Identify which cell holds the provided text, then report its [x, y] central coordinate. 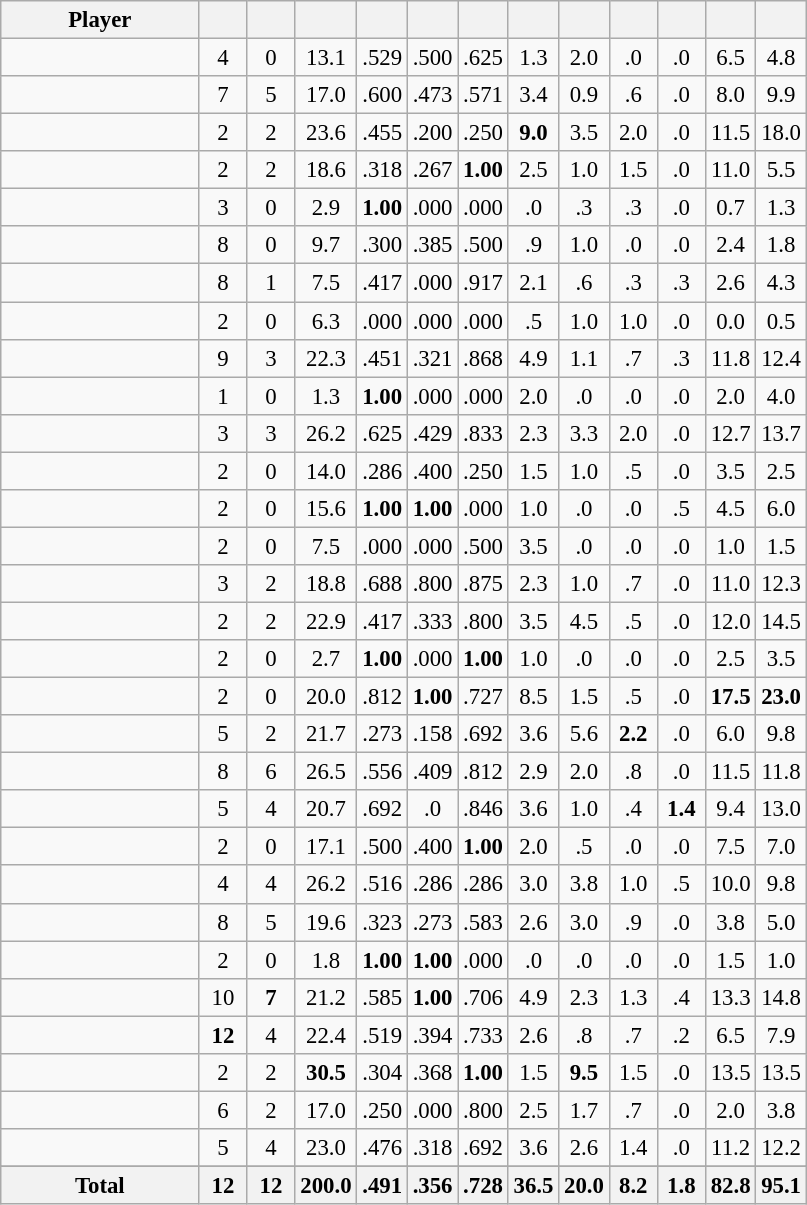
.455 [382, 133]
8.2 [633, 1185]
.333 [432, 621]
82.8 [730, 1185]
14.0 [326, 471]
.429 [432, 433]
0.0 [730, 321]
95.1 [781, 1185]
20.7 [326, 809]
13.1 [326, 58]
Player [100, 20]
.491 [382, 1185]
21.2 [326, 997]
0.7 [730, 208]
8.0 [730, 95]
5.5 [781, 170]
9.0 [533, 133]
.706 [483, 997]
17.1 [326, 847]
21.7 [326, 734]
.368 [432, 1073]
9.7 [326, 245]
1.1 [584, 358]
4.8 [781, 58]
18.0 [781, 133]
.476 [382, 1148]
22.4 [326, 1035]
22.3 [326, 358]
11.2 [730, 1148]
.158 [432, 734]
4.3 [781, 283]
.875 [483, 584]
.519 [382, 1035]
12.7 [730, 433]
5.6 [584, 734]
Total [100, 1185]
22.9 [326, 621]
.516 [382, 885]
23.6 [326, 133]
.321 [432, 358]
7.9 [781, 1035]
19.6 [326, 922]
2.4 [730, 245]
.728 [483, 1185]
36.5 [533, 1185]
.200 [432, 133]
9.5 [584, 1073]
.571 [483, 95]
14.8 [781, 997]
.585 [382, 997]
13.3 [730, 997]
18.8 [326, 584]
12.4 [781, 358]
26.5 [326, 772]
.356 [432, 1185]
.583 [483, 922]
12.2 [781, 1148]
.556 [382, 772]
10.0 [730, 885]
.394 [432, 1035]
30.5 [326, 1073]
.409 [432, 772]
17.5 [730, 697]
.688 [382, 584]
2.2 [633, 734]
.529 [382, 58]
.473 [432, 95]
.2 [681, 1035]
2.1 [533, 283]
.833 [483, 433]
200.0 [326, 1185]
8.5 [533, 697]
.846 [483, 809]
2.7 [326, 659]
.917 [483, 283]
.323 [382, 922]
15.6 [326, 509]
5.0 [781, 922]
.600 [382, 95]
14.5 [781, 621]
9 [223, 358]
0.9 [584, 95]
12.0 [730, 621]
.267 [432, 170]
3.3 [584, 433]
.451 [382, 358]
0.5 [781, 321]
9.9 [781, 95]
.733 [483, 1035]
18.6 [326, 170]
1.7 [584, 1110]
13.0 [781, 809]
6.3 [326, 321]
.868 [483, 358]
9.4 [730, 809]
.300 [382, 245]
.304 [382, 1073]
.727 [483, 697]
.385 [432, 245]
13.7 [781, 433]
10 [223, 997]
3.4 [533, 95]
4.0 [781, 396]
12.3 [781, 584]
7.0 [781, 847]
